Pinpoint the cell where the given text exists, returning its [x, y] midpoint coordinate. 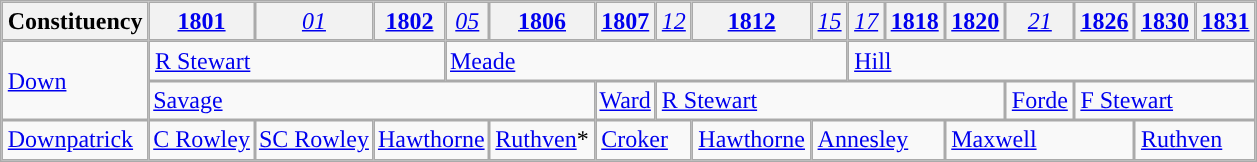
15 [830, 22]
1830 [1166, 22]
1807 [626, 22]
1806 [542, 22]
1818 [914, 22]
12 [674, 22]
Meade [647, 61]
Downpatrick [76, 140]
Maxwell [1040, 140]
21 [1040, 22]
Annesley [878, 140]
C Rowley [202, 140]
1802 [409, 22]
Hill [1052, 61]
Constituency [76, 22]
Croker [644, 140]
1812 [752, 22]
SC Rowley [314, 140]
Savage [372, 101]
F Stewart [1165, 101]
Ward [626, 101]
Ruthven [1196, 140]
05 [468, 22]
Down [76, 80]
01 [314, 22]
Ruthven* [542, 140]
1820 [976, 22]
1831 [1226, 22]
1826 [1104, 22]
1801 [202, 22]
Forde [1040, 101]
17 [866, 22]
